Find where the given text appears and provide that cell's center as (x, y) coordinate. 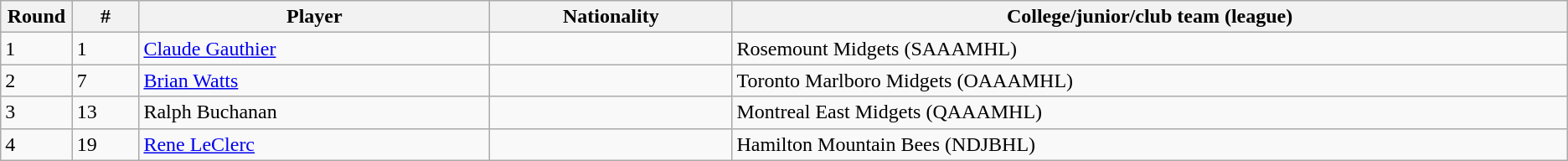
4 (37, 144)
College/junior/club team (league) (1149, 17)
2 (37, 80)
Player (315, 17)
Claude Gauthier (315, 49)
Toronto Marlboro Midgets (OAAAMHL) (1149, 80)
3 (37, 112)
Brian Watts (315, 80)
Rene LeClerc (315, 144)
19 (106, 144)
Montreal East Midgets (QAAAMHL) (1149, 112)
7 (106, 80)
Nationality (611, 17)
Rosemount Midgets (SAAAMHL) (1149, 49)
13 (106, 112)
Ralph Buchanan (315, 112)
Hamilton Mountain Bees (NDJBHL) (1149, 144)
# (106, 17)
Round (37, 17)
